Output the (x, y) coordinate of the center of the cell containing the given text.  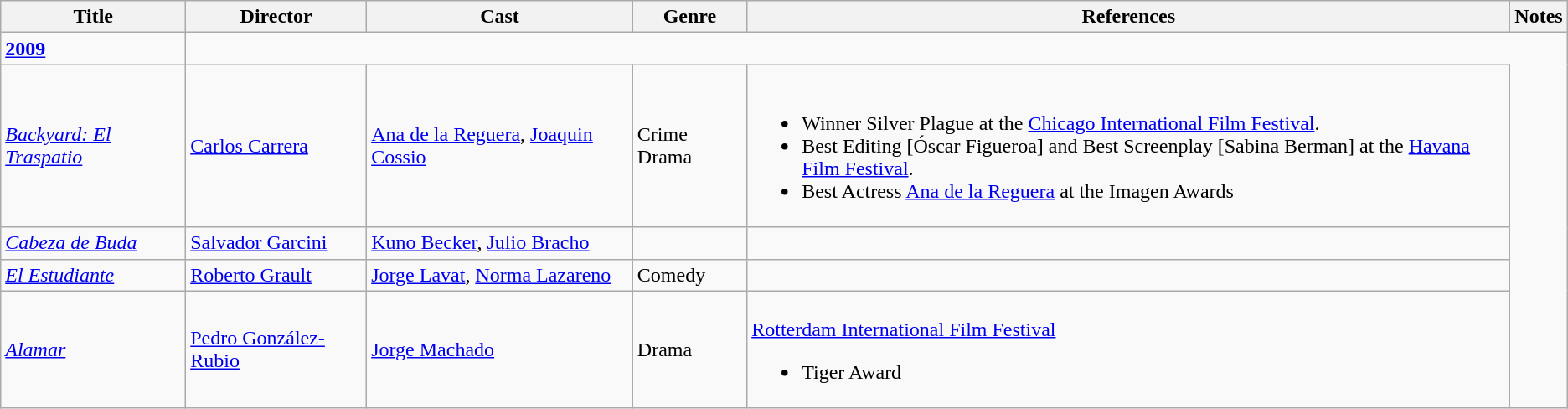
References (1129, 17)
Title (94, 17)
Crime Drama (689, 146)
Salvador Garcini (276, 243)
Carlos Carrera (276, 146)
Genre (689, 17)
El Estudiante (94, 275)
Jorge Lavat, Norma Lazareno (500, 275)
Cabeza de Buda (94, 243)
Notes (1539, 17)
Pedro González-Rubio (276, 349)
Jorge Machado (500, 349)
Drama (689, 349)
Cast (500, 17)
Roberto Grault (276, 275)
Comedy (689, 275)
Director (276, 17)
Backyard: El Traspatio (94, 146)
Kuno Becker, Julio Bracho (500, 243)
2009 (94, 49)
Alamar (94, 349)
Rotterdam International Film FestivalTiger Award (1129, 349)
Ana de la Reguera, Joaquin Cossio (500, 146)
